Determine the [x, y] coordinate at the center of the cell enclosing the given text.  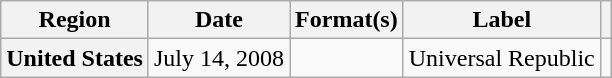
Date [218, 20]
United States [75, 58]
Region [75, 20]
Label [502, 20]
July 14, 2008 [218, 58]
Universal Republic [502, 58]
Format(s) [347, 20]
